Detect which cell encompasses the target text, then output its (X, Y) center coordinate. 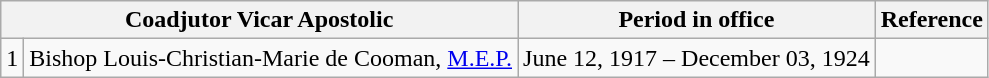
Bishop Louis-Christian-Marie de Cooman, M.E.P. (271, 58)
Reference (932, 20)
1 (12, 58)
June 12, 1917 – December 03, 1924 (697, 58)
Period in office (697, 20)
Coadjutor Vicar Apostolic (260, 20)
